For the text-containing cell, return its midpoint in [X, Y] coordinate format. 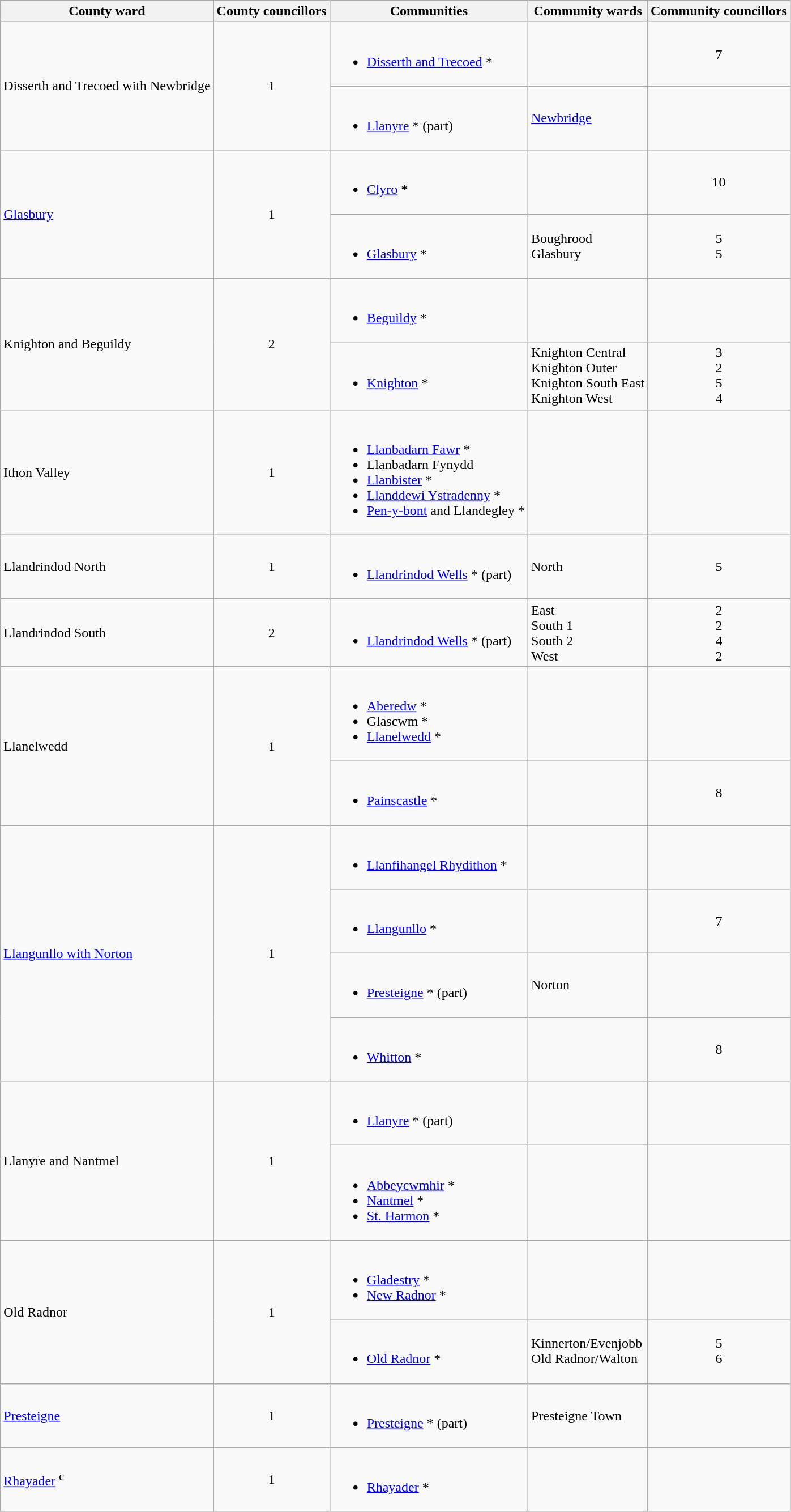
Painscastle * [429, 793]
County councillors [272, 11]
3254 [719, 376]
Glasbury [107, 214]
Old Radnor * [429, 1352]
Disserth and Trecoed * [429, 54]
Community councillors [719, 11]
Community wards [588, 11]
Llanfihangel Rhydithon * [429, 857]
2 2 4 2 [719, 632]
Knighton Central Knighton OuterKnighton South EastKnighton West [588, 376]
10 [719, 182]
East South 1 South 2 West [588, 632]
Newbridge [588, 118]
Ithon Valley [107, 472]
North [588, 567]
5 [719, 567]
Abbeycwmhir *Nantmel *St. Harmon * [429, 1193]
Presteigne Town [588, 1415]
Llanelwedd [107, 746]
Llanbadarn Fawr *Llanbadarn FynyddLlanbister *Llanddewi Ystradenny *Pen-y-bont and Llandegley * [429, 472]
Beguildy * [429, 310]
Llandrindod South [107, 632]
Disserth and Trecoed with Newbridge [107, 86]
Glasbury * [429, 246]
Presteigne [107, 1415]
Llangunllo * [429, 921]
Llandrindod North [107, 567]
Rhayader * [429, 1480]
Gladestry *New Radnor * [429, 1280]
Boughrood Glasbury [588, 246]
County ward [107, 11]
Aberedw *Glascwm *Llanelwedd * [429, 714]
Knighton and Beguildy [107, 344]
Kinnerton/EvenjobbOld Radnor/Walton [588, 1352]
Old Radnor [107, 1312]
Whitton * [429, 1049]
Rhayader c [107, 1480]
Llanyre and Nantmel [107, 1161]
Communities [429, 11]
Knighton * [429, 376]
5 6 [719, 1352]
Clyro * [429, 182]
Llangunllo with Norton [107, 953]
Norton [588, 986]
5 5 [719, 246]
